Pinpoint the cell where the given text exists, returning its [X, Y] midpoint coordinate. 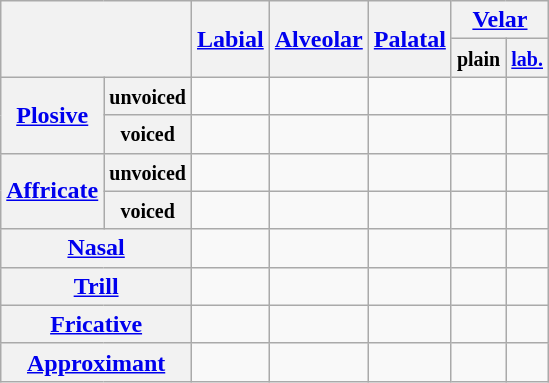
Approximant [96, 362]
Nasal [96, 248]
Labial [230, 39]
Fricative [96, 324]
Affricate [52, 191]
Velar [500, 20]
lab. [528, 58]
Palatal [410, 39]
Plosive [52, 115]
Trill [96, 286]
plain [478, 58]
Alveolar [318, 39]
